Provide the [X, Y] coordinate of the cell's center where the given text is located.  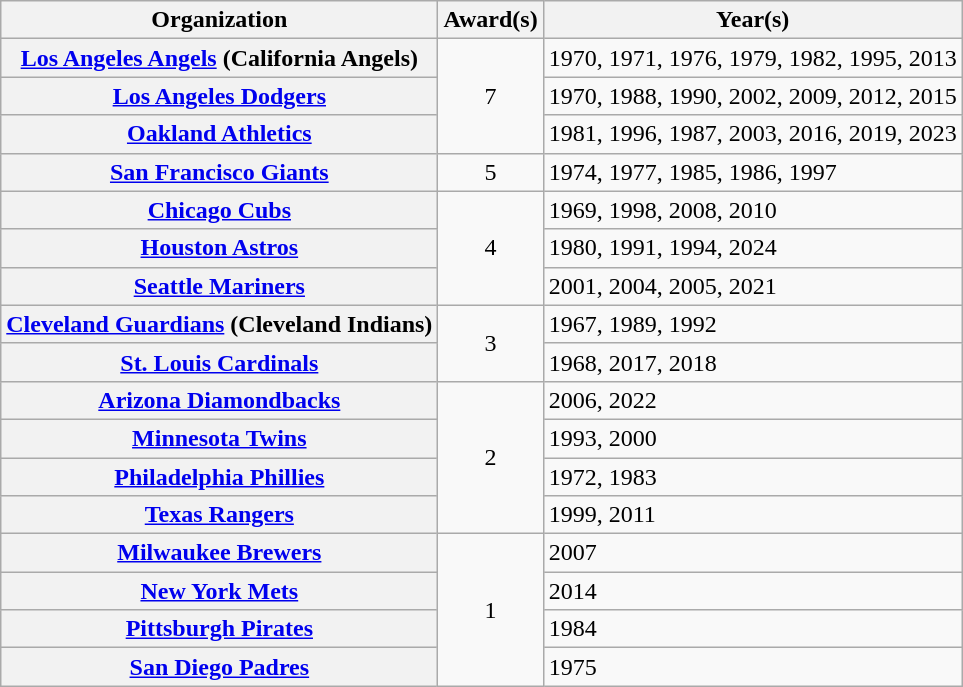
2006, 2022 [752, 400]
1969, 1998, 2008, 2010 [752, 210]
2007 [752, 553]
Pittsburgh Pirates [220, 629]
Year(s) [752, 20]
Los Angeles Dodgers [220, 96]
1984 [752, 629]
Arizona Diamondbacks [220, 400]
1970, 1971, 1976, 1979, 1982, 1995, 2013 [752, 58]
1972, 1983 [752, 477]
1975 [752, 667]
1 [490, 610]
1968, 2017, 2018 [752, 362]
4 [490, 248]
Cleveland Guardians (Cleveland Indians) [220, 324]
7 [490, 96]
2 [490, 457]
Chicago Cubs [220, 210]
Texas Rangers [220, 515]
Minnesota Twins [220, 438]
1993, 2000 [752, 438]
5 [490, 172]
Houston Astros [220, 248]
Milwaukee Brewers [220, 553]
Seattle Mariners [220, 286]
St. Louis Cardinals [220, 362]
Organization [220, 20]
Los Angeles Angels (California Angels) [220, 58]
1974, 1977, 1985, 1986, 1997 [752, 172]
New York Mets [220, 591]
1999, 2011 [752, 515]
Philadelphia Phillies [220, 477]
San Diego Padres [220, 667]
Award(s) [490, 20]
San Francisco Giants [220, 172]
1980, 1991, 1994, 2024 [752, 248]
1967, 1989, 1992 [752, 324]
2014 [752, 591]
2001, 2004, 2005, 2021 [752, 286]
3 [490, 343]
1970, 1988, 1990, 2002, 2009, 2012, 2015 [752, 96]
1981, 1996, 1987, 2003, 2016, 2019, 2023 [752, 134]
Oakland Athletics [220, 134]
